Provide the [X, Y] coordinate of the cell's center where the given text is located.  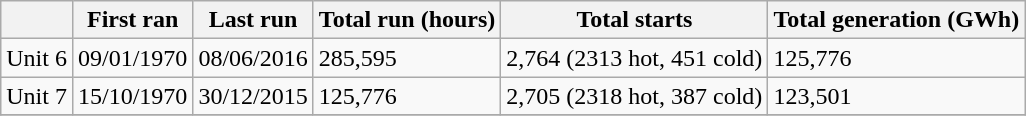
First ran [132, 20]
Total starts [634, 20]
09/01/1970 [132, 58]
2,705 (2318 hot, 387 cold) [634, 96]
123,501 [896, 96]
2,764 (2313 hot, 451 cold) [634, 58]
Unit 7 [37, 96]
30/12/2015 [253, 96]
Total run (hours) [407, 20]
08/06/2016 [253, 58]
Last run [253, 20]
285,595 [407, 58]
Total generation (GWh) [896, 20]
15/10/1970 [132, 96]
Unit 6 [37, 58]
